Pinpoint the cell where the given text exists, returning its [x, y] midpoint coordinate. 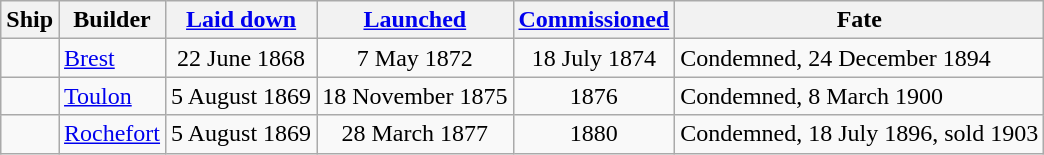
Fate [860, 20]
18 November 1875 [415, 96]
1880 [594, 134]
Condemned, 18 July 1896, sold 1903 [860, 134]
Rochefort [112, 134]
1876 [594, 96]
Condemned, 24 December 1894 [860, 58]
Ship [30, 20]
18 July 1874 [594, 58]
Condemned, 8 March 1900 [860, 96]
22 June 1868 [242, 58]
Laid down [242, 20]
Toulon [112, 96]
7 May 1872 [415, 58]
Builder [112, 20]
Launched [415, 20]
Brest [112, 58]
Commissioned [594, 20]
28 March 1877 [415, 134]
